For the text-containing cell, return its midpoint in [X, Y] coordinate format. 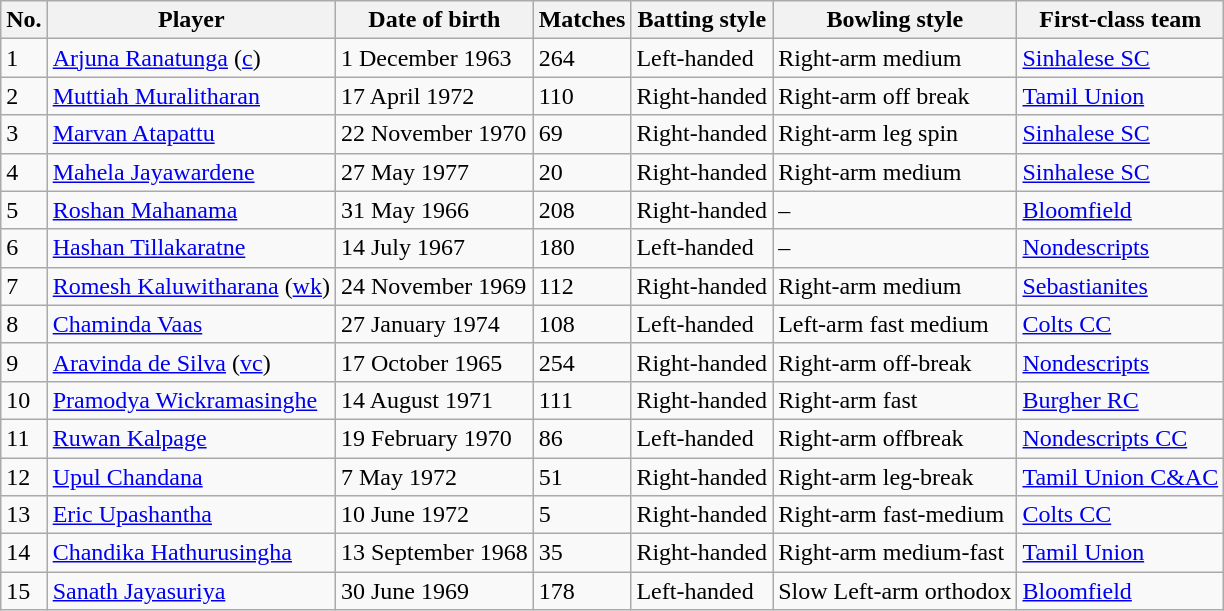
Tamil Union C&AC [1120, 477]
Sanath Jayasuriya [191, 591]
Right-arm leg-break [895, 477]
Muttiah Muralitharan [191, 96]
13 September 1968 [434, 553]
111 [582, 400]
27 January 1974 [434, 324]
Right-arm leg spin [895, 134]
69 [582, 134]
Right-arm fast [895, 400]
Left-arm fast medium [895, 324]
First-class team [1120, 20]
Right-arm offbreak [895, 438]
7 [24, 286]
1 December 1963 [434, 58]
86 [582, 438]
Marvan Atapattu [191, 134]
178 [582, 591]
9 [24, 362]
19 February 1970 [434, 438]
254 [582, 362]
Right-arm medium-fast [895, 553]
2 [24, 96]
10 June 1972 [434, 515]
Roshan Mahanama [191, 210]
27 May 1977 [434, 172]
Eric Upashantha [191, 515]
Bowling style [895, 20]
1 [24, 58]
17 April 1972 [434, 96]
35 [582, 553]
Player [191, 20]
31 May 1966 [434, 210]
30 June 1969 [434, 591]
22 November 1970 [434, 134]
15 [24, 591]
Matches [582, 20]
12 [24, 477]
Burgher RC [1120, 400]
6 [24, 248]
14 [24, 553]
Slow Left-arm orthodox [895, 591]
7 May 1972 [434, 477]
8 [24, 324]
Chandika Hathurusingha [191, 553]
Date of birth [434, 20]
No. [24, 20]
Ruwan Kalpage [191, 438]
3 [24, 134]
14 August 1971 [434, 400]
Pramodya Wickramasinghe [191, 400]
11 [24, 438]
108 [582, 324]
Romesh Kaluwitharana (wk) [191, 286]
112 [582, 286]
208 [582, 210]
24 November 1969 [434, 286]
13 [24, 515]
Right-arm fast-medium [895, 515]
14 July 1967 [434, 248]
Batting style [702, 20]
110 [582, 96]
264 [582, 58]
Upul Chandana [191, 477]
Mahela Jayawardene [191, 172]
Aravinda de Silva (vc) [191, 362]
Hashan Tillakaratne [191, 248]
Right-arm off break [895, 96]
Right-arm off-break [895, 362]
10 [24, 400]
180 [582, 248]
Sebastianites [1120, 286]
51 [582, 477]
Chaminda Vaas [191, 324]
17 October 1965 [434, 362]
Arjuna Ranatunga (c) [191, 58]
20 [582, 172]
4 [24, 172]
Nondescripts CC [1120, 438]
